Pinpoint the cell where the given text exists, returning its (X, Y) midpoint coordinate. 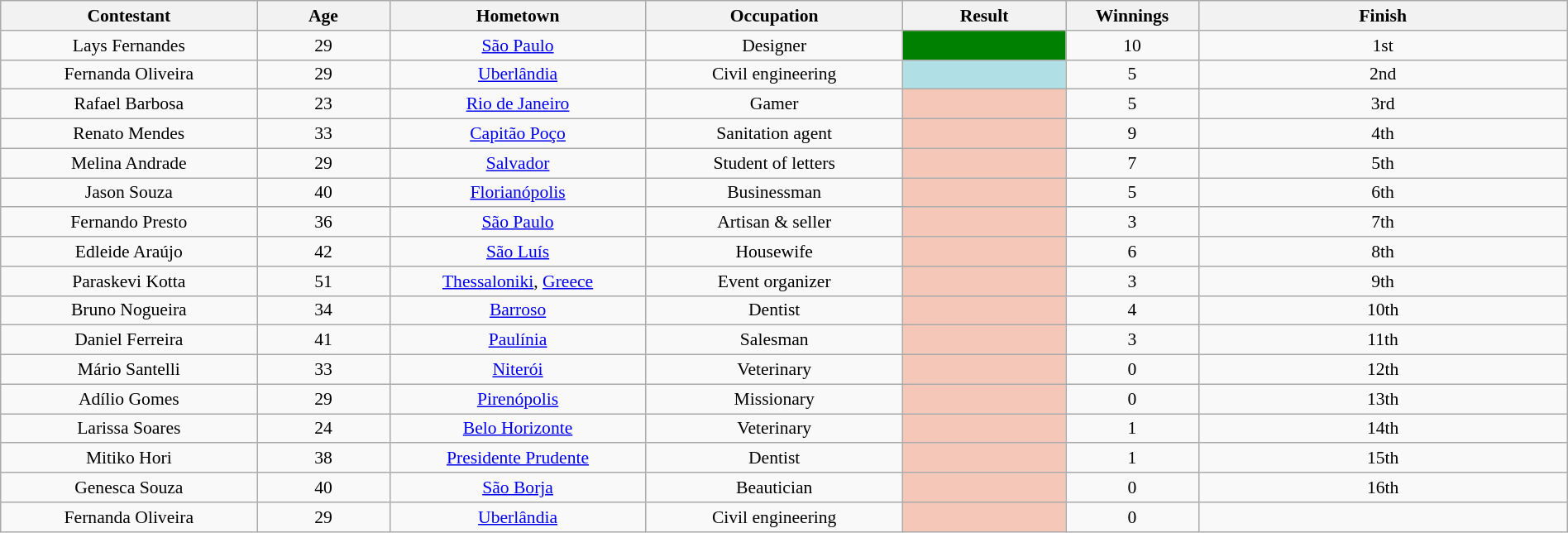
5th (1383, 163)
13th (1383, 399)
Age (323, 16)
Daniel Ferreira (129, 340)
Renato Mendes (129, 134)
Housewife (774, 252)
10th (1383, 310)
Gamer (774, 104)
Sanitation agent (774, 134)
6th (1383, 193)
8th (1383, 252)
São Luís (518, 252)
Rio de Janeiro (518, 104)
12th (1383, 370)
Finish (1383, 16)
Mitiko Hori (129, 459)
Jason Souza (129, 193)
Rafael Barbosa (129, 104)
36 (323, 223)
9 (1132, 134)
Salesman (774, 340)
São Borja (518, 487)
Missionary (774, 399)
Artisan & seller (774, 223)
Beautician (774, 487)
Adílio Gomes (129, 399)
23 (323, 104)
Larissa Soares (129, 429)
Presidente Prudente (518, 459)
Designer (774, 46)
Salvador (518, 163)
Paulínia (518, 340)
42 (323, 252)
2nd (1383, 74)
Genesca Souza (129, 487)
3rd (1383, 104)
Contestant (129, 16)
4 (1132, 310)
Capitão Poço (518, 134)
1st (1383, 46)
Occupation (774, 16)
Bruno Nogueira (129, 310)
Result (984, 16)
9th (1383, 281)
Thessaloniki, Greece (518, 281)
15th (1383, 459)
Florianópolis (518, 193)
24 (323, 429)
41 (323, 340)
Mário Santelli (129, 370)
Lays Fernandes (129, 46)
Melina Andrade (129, 163)
4th (1383, 134)
Winnings (1132, 16)
Pirenópolis (518, 399)
10 (1132, 46)
16th (1383, 487)
Belo Horizonte (518, 429)
Fernando Presto (129, 223)
51 (323, 281)
7 (1132, 163)
Event organizer (774, 281)
Businessman (774, 193)
Student of letters (774, 163)
Barroso (518, 310)
11th (1383, 340)
Niterói (518, 370)
Hometown (518, 16)
7th (1383, 223)
14th (1383, 429)
Paraskevi Kotta (129, 281)
38 (323, 459)
34 (323, 310)
Edleide Araújo (129, 252)
6 (1132, 252)
